Output the [x, y] coordinate of the center of the cell containing the given text.  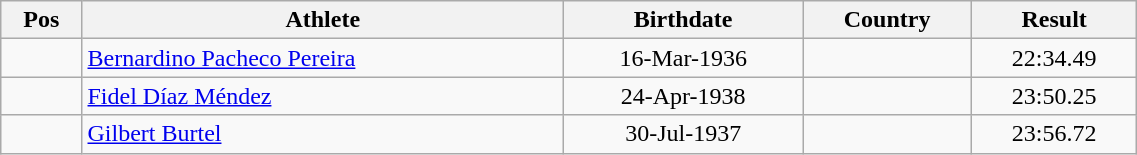
Pos [42, 20]
23:50.25 [1054, 96]
23:56.72 [1054, 134]
Birthdate [684, 20]
Result [1054, 20]
16-Mar-1936 [684, 58]
30-Jul-1937 [684, 134]
Athlete [323, 20]
Fidel Díaz Méndez [323, 96]
24-Apr-1938 [684, 96]
Bernardino Pacheco Pereira [323, 58]
Country [888, 20]
22:34.49 [1054, 58]
Gilbert Burtel [323, 134]
